Scan for the cell matching the given text and deliver its [X, Y] coordinate at center. 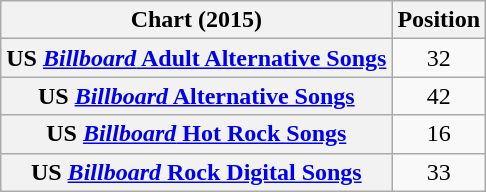
Position [439, 20]
Chart (2015) [196, 20]
US Billboard Rock Digital Songs [196, 172]
US Billboard Hot Rock Songs [196, 134]
33 [439, 172]
32 [439, 58]
16 [439, 134]
US Billboard Adult Alternative Songs [196, 58]
US Billboard Alternative Songs [196, 96]
42 [439, 96]
